Pinpoint the cell where the given text exists, returning its (X, Y) midpoint coordinate. 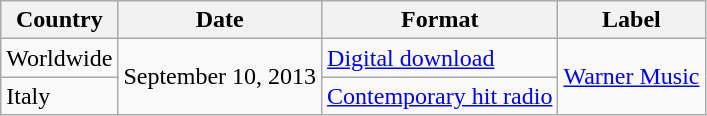
Worldwide (60, 58)
Label (632, 20)
September 10, 2013 (220, 77)
Date (220, 20)
Contemporary hit radio (440, 96)
Warner Music (632, 77)
Country (60, 20)
Format (440, 20)
Italy (60, 96)
Digital download (440, 58)
